Scan for the cell matching the given text and deliver its (x, y) coordinate at center. 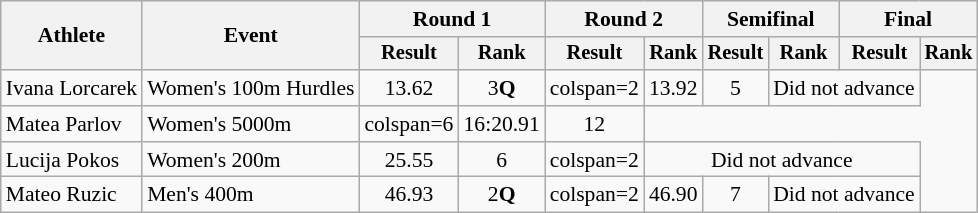
Men's 400m (250, 195)
5 (736, 88)
3Q (501, 88)
Round 1 (452, 19)
13.92 (674, 88)
Lucija Pokos (72, 160)
2Q (501, 195)
Round 2 (624, 19)
Semifinal (771, 19)
7 (736, 195)
Women's 100m Hurdles (250, 88)
Event (250, 36)
Final (908, 19)
6 (501, 160)
46.90 (674, 195)
Women's 5000m (250, 124)
Athlete (72, 36)
Women's 200m (250, 160)
colspan=6 (408, 124)
16:20.91 (501, 124)
46.93 (408, 195)
Ivana Lorcarek (72, 88)
25.55 (408, 160)
12 (594, 124)
Matea Parlov (72, 124)
Mateo Ruzic (72, 195)
13.62 (408, 88)
